Search for the cell housing the specified text and yield its [x, y] center coordinate. 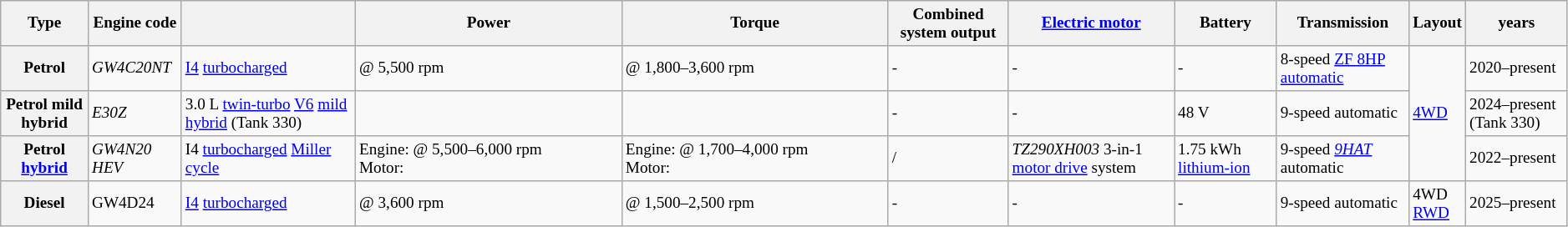
Power [488, 23]
Battery [1226, 23]
E30Z [134, 113]
48 V [1226, 113]
Engine: @ 1,700–4,000 rpmMotor: [755, 159]
GW4D24 [134, 204]
Type [45, 23]
8-speed ZF 8HP automatic [1342, 68]
2020–present [1516, 68]
2024–present (Tank 330) [1516, 113]
@ 1,500–2,500 rpm [755, 204]
Engine code [134, 23]
/ [948, 159]
Electric motor [1091, 23]
GW4N20 HEV [134, 159]
Engine: @ 5,500–6,000 rpmMotor: [488, 159]
@ 1,800–3,600 rpm [755, 68]
Layout [1438, 23]
2025–present [1516, 204]
3.0 L twin-turbo V6 mild hybrid (Tank 330) [268, 113]
@ 5,500 rpm [488, 68]
TZ290XH003 3-in-1 motor drive system [1091, 159]
Petrol hybrid [45, 159]
Petrol [45, 68]
Transmission [1342, 23]
GW4C20NT [134, 68]
I4 turbocharged Miller cycle [268, 159]
Diesel [45, 204]
4WDRWD [1438, 204]
years [1516, 23]
Torque [755, 23]
9-speed 9HAT automatic [1342, 159]
4WD [1438, 113]
Combined system output [948, 23]
@ 3,600 rpm [488, 204]
1.75 kWh lithium-ion [1226, 159]
2022–present [1516, 159]
Petrol mild hybrid [45, 113]
